Detect which cell encompasses the target text, then output its [X, Y] center coordinate. 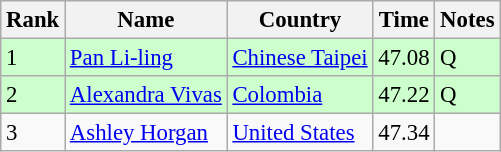
1 [33, 58]
47.34 [404, 133]
Pan Li-ling [146, 58]
Rank [33, 20]
47.08 [404, 58]
Alexandra Vivas [146, 95]
Notes [468, 20]
Chinese Taipei [300, 58]
United States [300, 133]
2 [33, 95]
Ashley Horgan [146, 133]
Colombia [300, 95]
3 [33, 133]
Country [300, 20]
47.22 [404, 95]
Time [404, 20]
Name [146, 20]
